Search for the cell housing the specified text and yield its [X, Y] center coordinate. 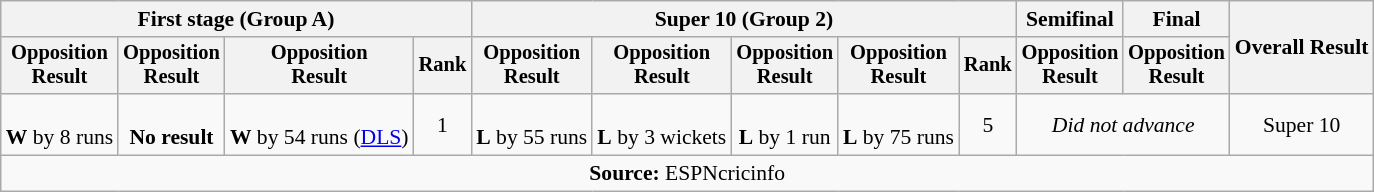
L by 55 runs [532, 124]
Final [1176, 19]
W by 8 runs [60, 124]
L by 1 run [784, 124]
Super 10 [1302, 124]
First stage (Group A) [236, 19]
L by 75 runs [898, 124]
Did not advance [1124, 124]
Super 10 (Group 2) [744, 19]
Semifinal [1070, 19]
L by 3 wickets [662, 124]
No result [172, 124]
5 [988, 124]
W by 54 runs (DLS) [320, 124]
1 [443, 124]
Source: ESPNcricinfo [688, 174]
Overall Result [1302, 48]
